Locate the cell with the specified text and output its (X, Y) center coordinate. 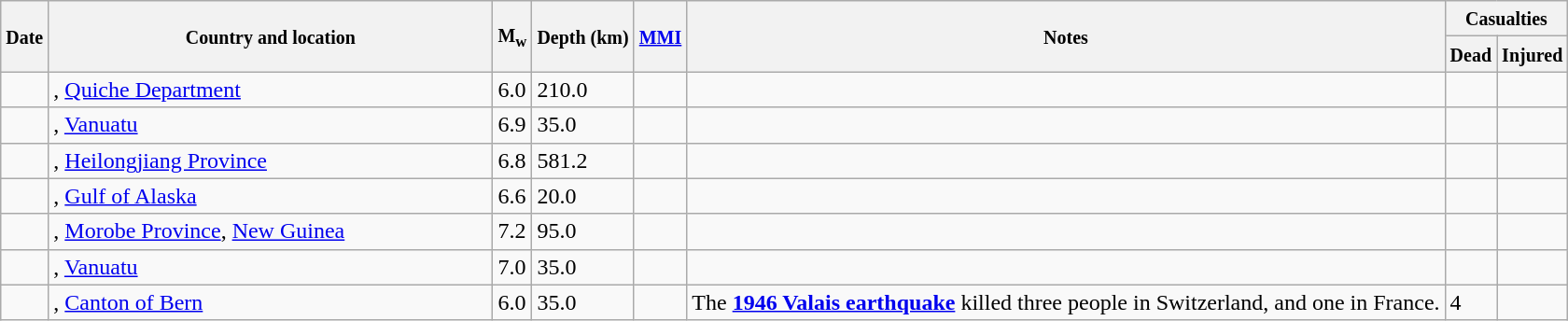
7.2 (512, 231)
95.0 (582, 231)
6.6 (512, 196)
The 1946 Valais earthquake killed three people in Switzerland, and one in France. (1066, 302)
6.8 (512, 160)
Injured (1533, 54)
Mw (512, 36)
, Morobe Province, New Guinea (271, 231)
Notes (1066, 36)
MMI (661, 36)
6.9 (512, 125)
Depth (km) (582, 36)
Casualties (1506, 19)
, Canton of Bern (271, 302)
210.0 (582, 90)
4 (1471, 302)
Dead (1471, 54)
, Gulf of Alaska (271, 196)
Date (24, 36)
581.2 (582, 160)
7.0 (512, 267)
20.0 (582, 196)
, Heilongjiang Province (271, 160)
, Quiche Department (271, 90)
Country and location (271, 36)
